For the text-containing cell, return its midpoint in (X, Y) coordinate format. 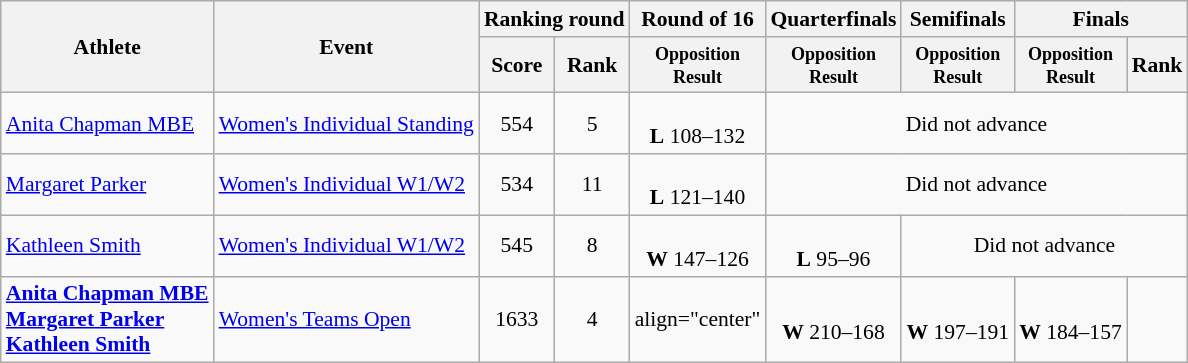
L 121–140 (698, 184)
4 (592, 320)
Semifinals (958, 19)
Finals (1100, 19)
L 95–96 (833, 246)
Quarterfinals (833, 19)
554 (517, 124)
Score (517, 65)
W 210–168 (833, 320)
545 (517, 246)
11 (592, 184)
Anita Chapman MBE (108, 124)
5 (592, 124)
Women's Teams Open (346, 320)
L 108–132 (698, 124)
1633 (517, 320)
Event (346, 47)
W 197–191 (958, 320)
Round of 16 (698, 19)
8 (592, 246)
Margaret Parker (108, 184)
534 (517, 184)
Athlete (108, 47)
W 184–157 (1070, 320)
Women's Individual Standing (346, 124)
align="center" (698, 320)
Anita Chapman MBEMargaret ParkerKathleen Smith (108, 320)
Ranking round (554, 19)
W 147–126 (698, 246)
Kathleen Smith (108, 246)
